Scan for the cell matching the given text and deliver its (X, Y) coordinate at center. 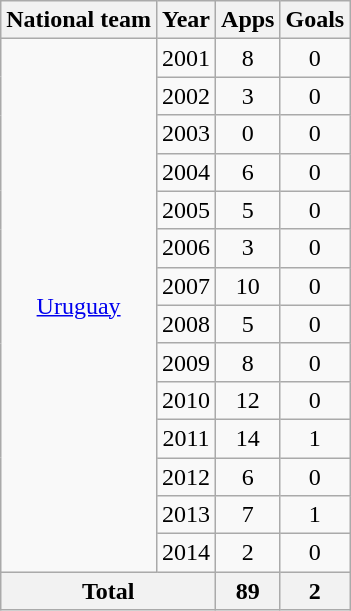
2011 (186, 438)
2013 (186, 515)
12 (248, 400)
National team (79, 20)
Uruguay (79, 306)
2007 (186, 286)
2004 (186, 172)
Apps (248, 20)
14 (248, 438)
2005 (186, 210)
2008 (186, 324)
Year (186, 20)
Total (108, 591)
2003 (186, 134)
89 (248, 591)
10 (248, 286)
2009 (186, 362)
2001 (186, 58)
2012 (186, 477)
7 (248, 515)
Goals (315, 20)
2010 (186, 400)
2006 (186, 248)
2014 (186, 553)
2002 (186, 96)
